Identify which cell holds the provided text, then report its [X, Y] central coordinate. 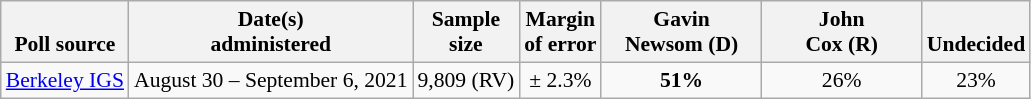
GavinNewsom (D) [681, 32]
26% [842, 80]
August 30 – September 6, 2021 [271, 80]
Marginof error [560, 32]
Berkeley IGS [65, 80]
Poll source [65, 32]
23% [976, 80]
Samplesize [466, 32]
Date(s)administered [271, 32]
± 2.3% [560, 80]
Undecided [976, 32]
51% [681, 80]
JohnCox (R) [842, 32]
9,809 (RV) [466, 80]
